From the cell containing the given text, extract its center point as (X, Y) coordinate. 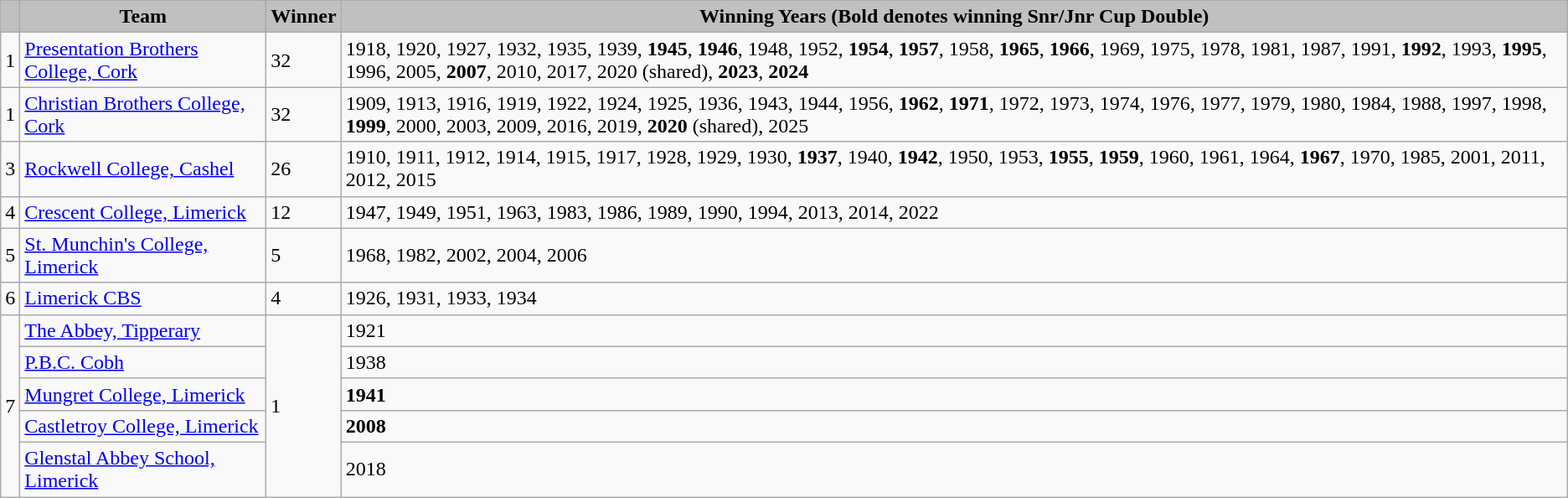
Presentation Brothers College, Cork (143, 60)
2018 (954, 469)
12 (303, 212)
Glenstal Abbey School, Limerick (143, 469)
Winning Years (Bold denotes winning Snr/Jnr Cup Double) (954, 17)
Limerick CBS (143, 298)
1926, 1931, 1933, 1934 (954, 298)
Crescent College, Limerick (143, 212)
P.B.C. Cobh (143, 362)
Castletroy College, Limerick (143, 426)
7 (10, 406)
1941 (954, 394)
26 (303, 169)
Mungret College, Limerick (143, 394)
3 (10, 169)
1968, 1982, 2002, 2004, 2006 (954, 255)
6 (10, 298)
2008 (954, 426)
Christian Brothers College, Cork (143, 114)
1921 (954, 330)
The Abbey, Tipperary (143, 330)
1947, 1949, 1951, 1963, 1983, 1986, 1989, 1990, 1994, 2013, 2014, 2022 (954, 212)
Winner (303, 17)
Team (143, 17)
1938 (954, 362)
St. Munchin's College, Limerick (143, 255)
Rockwell College, Cashel (143, 169)
